Return (X, Y) of the center of cell containing provided text 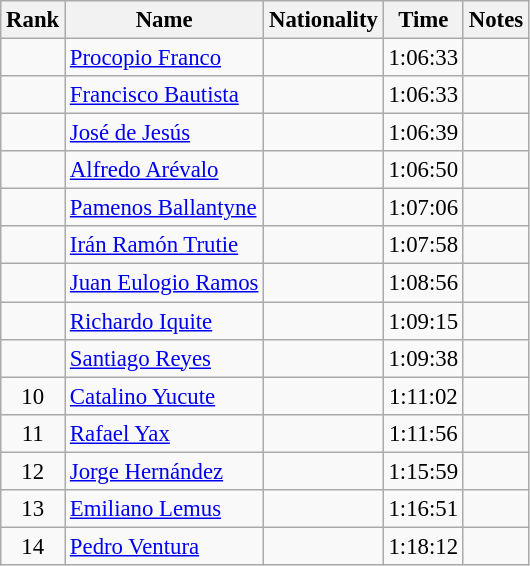
Nationality (324, 20)
Irán Ramón Trutie (164, 245)
1:06:50 (423, 170)
1:16:51 (423, 509)
1:11:56 (423, 433)
Richardo Iquite (164, 321)
Emiliano Lemus (164, 509)
1:09:15 (423, 321)
12 (33, 471)
1:09:38 (423, 358)
Pedro Ventura (164, 546)
Procopio Franco (164, 58)
Notes (496, 20)
Rank (33, 20)
Juan Eulogio Ramos (164, 283)
Jorge Hernández (164, 471)
1:07:58 (423, 245)
Pamenos Ballantyne (164, 208)
14 (33, 546)
Alfredo Arévalo (164, 170)
13 (33, 509)
1:11:02 (423, 396)
11 (33, 433)
José de Jesús (164, 133)
10 (33, 396)
1:07:06 (423, 208)
Time (423, 20)
1:18:12 (423, 546)
Santiago Reyes (164, 358)
Rafael Yax (164, 433)
1:06:39 (423, 133)
1:08:56 (423, 283)
1:15:59 (423, 471)
Catalino Yucute (164, 396)
Name (164, 20)
Francisco Bautista (164, 95)
